Search for the cell housing the specified text and yield its (X, Y) center coordinate. 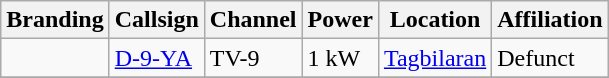
Defunct (550, 58)
Channel (253, 20)
Power (340, 20)
Location (434, 20)
D-9-YA (156, 58)
Branding (55, 20)
1 kW (340, 58)
Callsign (156, 20)
TV-9 (253, 58)
Tagbilaran (434, 58)
Affiliation (550, 20)
